Capture the cell that displays the provided text and extract its [x, y] central coordinate. 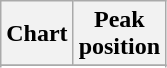
Peakposition [119, 34]
Chart [37, 34]
